From the cell containing the given text, extract its center point as [X, Y] coordinate. 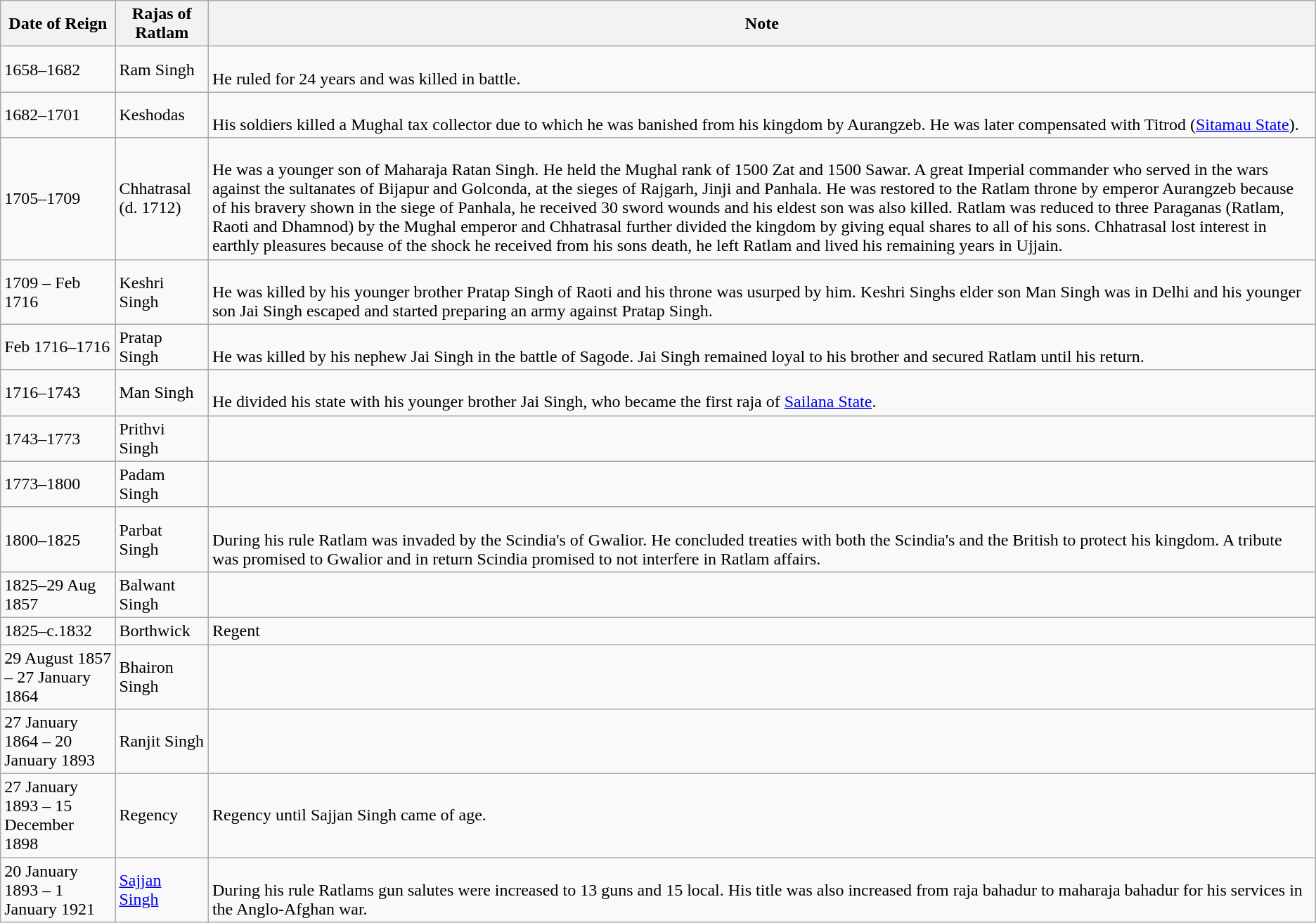
1743–1773 [58, 439]
27 January 1893 – 15 December 1898 [58, 815]
1773–1800 [58, 484]
Feb 1716–1716 [58, 347]
Rajas of Ratlam [162, 24]
Pratap Singh [162, 347]
Regency until Sajjan Singh came of age. [762, 815]
1825–c.1832 [58, 631]
Date of Reign [58, 24]
Prithvi Singh [162, 439]
27 January 1864 – 20 January 1893 [58, 742]
He ruled for 24 years and was killed in battle. [762, 69]
Padam Singh [162, 484]
1800–1825 [58, 539]
He was killed by his nephew Jai Singh in the battle of Sagode. Jai Singh remained loyal to his brother and secured Ratlam until his return. [762, 347]
Ranjit Singh [162, 742]
1716–1743 [58, 392]
Regent [762, 631]
1705–1709 [58, 198]
Man Singh [162, 392]
1709 – Feb 1716 [58, 292]
Note [762, 24]
1682–1701 [58, 115]
1658–1682 [58, 69]
Parbat Singh [162, 539]
Ram Singh [162, 69]
29 August 1857 – 27 January 1864 [58, 676]
Bhairon Singh [162, 676]
Keshri Singh [162, 292]
Chhatrasal (d. 1712) [162, 198]
Keshodas [162, 115]
Regency [162, 815]
20 January 1893 – 1 January 1921 [58, 890]
Balwant Singh [162, 595]
Borthwick [162, 631]
1825–29 Aug 1857 [58, 595]
He divided his state with his younger brother Jai Singh, who became the first raja of Sailana State. [762, 392]
Sajjan Singh [162, 890]
